Return the (X, Y) coordinate for the center point of the cell that contains the specified text.  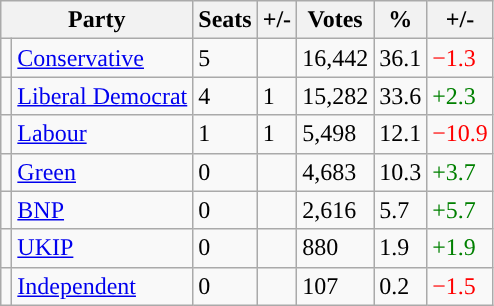
4,683 (336, 172)
Labour (102, 134)
12.1 (400, 134)
10.3 (400, 172)
UKIP (102, 248)
5.7 (400, 210)
−1.5 (460, 286)
36.1 (400, 58)
5,498 (336, 134)
Party (97, 20)
−1.3 (460, 58)
1.9 (400, 248)
Votes (336, 20)
4 (225, 96)
33.6 (400, 96)
15,282 (336, 96)
Independent (102, 286)
+5.7 (460, 210)
Conservative (102, 58)
2,616 (336, 210)
5 (225, 58)
% (400, 20)
880 (336, 248)
Green (102, 172)
+3.7 (460, 172)
Seats (225, 20)
16,442 (336, 58)
+2.3 (460, 96)
BNP (102, 210)
0.2 (400, 286)
107 (336, 286)
−10.9 (460, 134)
+1.9 (460, 248)
Liberal Democrat (102, 96)
